Return (x, y) of the center of cell containing provided text 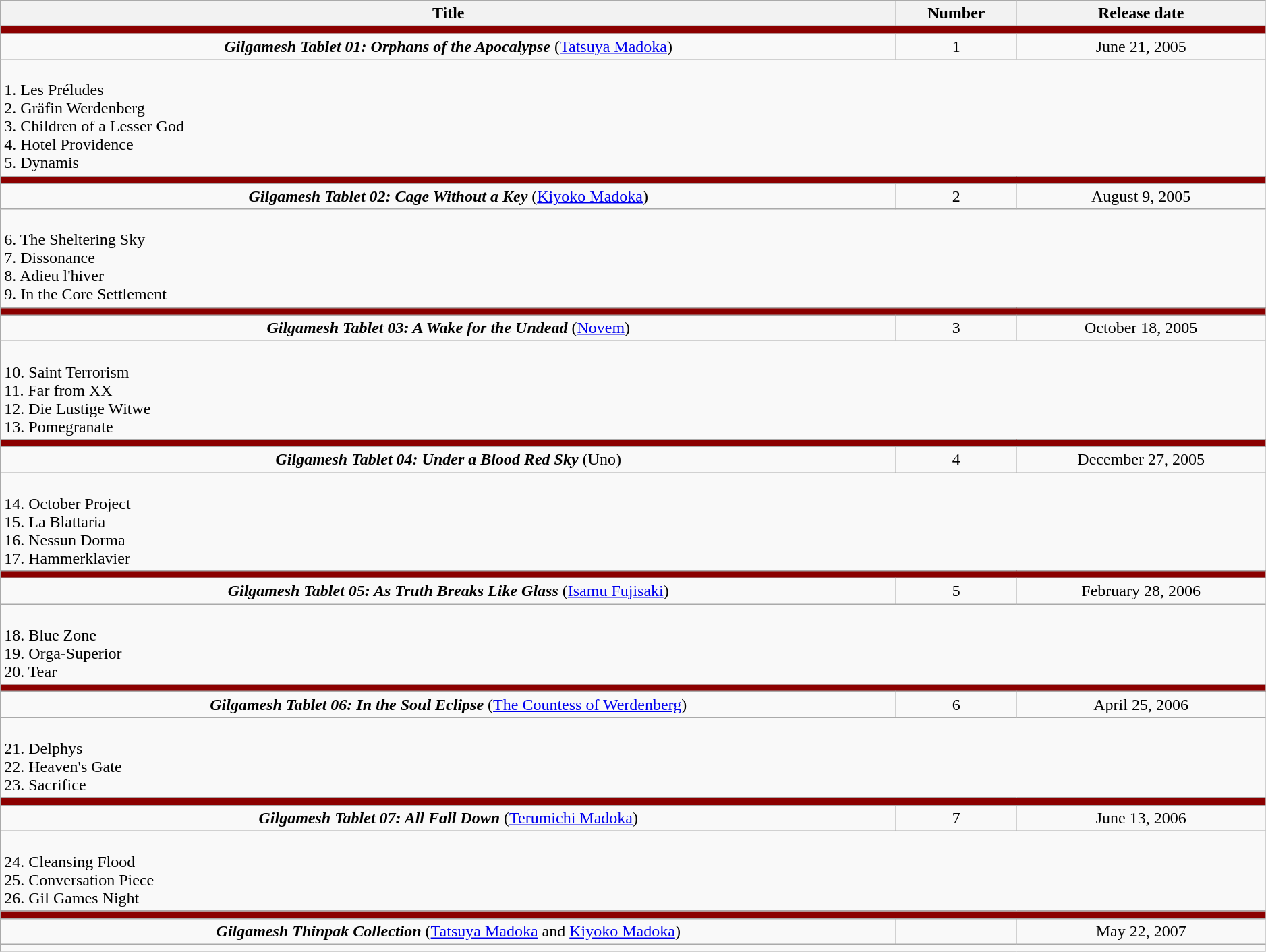
February 28, 2006 (1141, 591)
6 (956, 705)
3 (956, 328)
1. Les Préludes 2. Gräfin Werdenberg 3. Children of a Lesser God 4. Hotel Providence 5. Dynamis (633, 117)
Gilgamesh Tablet 05: As Truth Breaks Like Glass (Isamu Fujisaki) (449, 591)
10. Saint Terrorism 11. Far from XX 12. Die Lustige Witwe 13. Pomegranate (633, 390)
October 18, 2005 (1141, 328)
Release date (1141, 13)
6. The Sheltering Sky 7. Dissonance 8. Adieu l'hiver 9. In the Core Settlement (633, 258)
Gilgamesh Tablet 01: Orphans of the Apocalypse (Tatsuya Madoka) (449, 47)
June 13, 2006 (1141, 818)
Gilgamesh Tablet 02: Cage Without a Key (Kiyoko Madoka) (449, 196)
Gilgamesh Tablet 03: A Wake for the Undead (Novem) (449, 328)
April 25, 2006 (1141, 705)
Gilgamesh Tablet 07: All Fall Down (Terumichi Madoka) (449, 818)
June 21, 2005 (1141, 47)
7 (956, 818)
Number (956, 13)
Gilgamesh Thinpak Collection (Tatsuya Madoka and Kiyoko Madoka) (449, 931)
Gilgamesh Tablet 06: In the Soul Eclipse (The Countess of Werdenberg) (449, 705)
5 (956, 591)
14. October Project 15. La Blattaria 16. Nessun Dorma 17. Hammerklavier (633, 521)
18. Blue Zone 19. Orga-Superior 20. Tear (633, 645)
24. Cleansing Flood 25. Conversation Piece 26. Gil Games Night (633, 871)
2 (956, 196)
1 (956, 47)
21. Delphys 22. Heaven's Gate 23. Sacrifice (633, 758)
May 22, 2007 (1141, 931)
4 (956, 459)
August 9, 2005 (1141, 196)
December 27, 2005 (1141, 459)
Gilgamesh Tablet 04: Under a Blood Red Sky (Uno) (449, 459)
Title (449, 13)
